Capture the cell that displays the provided text and extract its (X, Y) central coordinate. 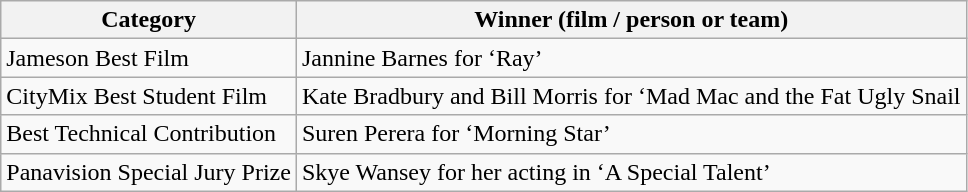
Skye Wansey for her acting in ‘A Special Talent’ (631, 172)
Jameson Best Film (149, 58)
Winner (film / person or team) (631, 20)
Jannine Barnes for ‘Ray’ (631, 58)
CityMix Best Student Film (149, 96)
Kate Bradbury and Bill Morris for ‘Mad Mac and the Fat Ugly Snail (631, 96)
Category (149, 20)
Panavision Special Jury Prize (149, 172)
Suren Perera for ‘Morning Star’ (631, 134)
Best Technical Contribution (149, 134)
